Scan for the cell matching the given text and deliver its [x, y] coordinate at center. 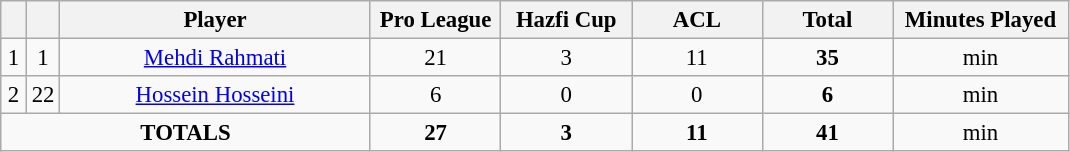
21 [436, 58]
27 [436, 133]
35 [828, 58]
Mehdi Rahmati [216, 58]
22 [42, 95]
2 [14, 95]
ACL [698, 20]
Pro League [436, 20]
Minutes Played [981, 20]
TOTALS [186, 133]
Hazfi Cup [566, 20]
Total [828, 20]
Hossein Hosseini [216, 95]
Player [216, 20]
41 [828, 133]
